Return the [x, y] coordinate for the center point of the cell that contains the specified text.  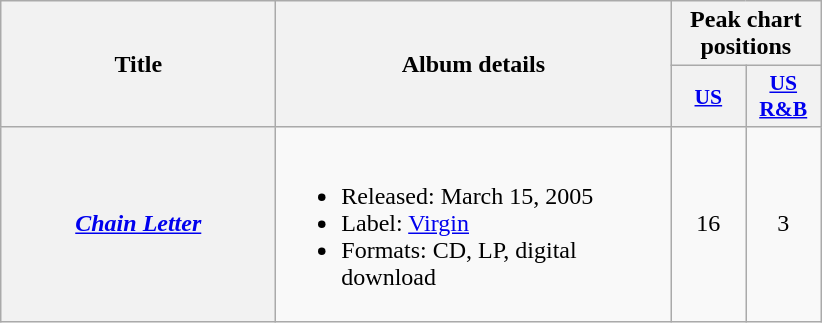
3 [784, 224]
Peak chart positions [746, 34]
Title [138, 64]
Released: March 15, 2005Label: VirginFormats: CD, LP, digital download [474, 224]
16 [708, 224]
US [708, 96]
USR&B [784, 96]
Chain Letter [138, 224]
Album details [474, 64]
